Scan for the cell matching the given text and deliver its [x, y] coordinate at center. 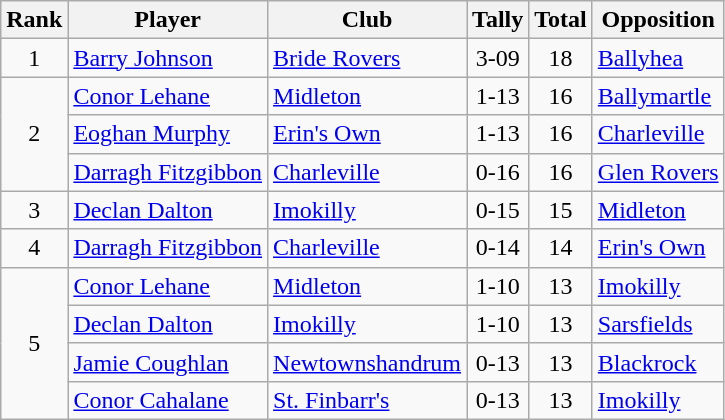
Conor Cahalane [168, 400]
0-15 [498, 210]
Newtownshandrum [368, 362]
14 [561, 248]
Tally [498, 20]
18 [561, 58]
Blackrock [658, 362]
5 [34, 343]
0-14 [498, 248]
Ballymartle [658, 96]
0-16 [498, 172]
3-09 [498, 58]
Total [561, 20]
Bride Rovers [368, 58]
Jamie Coughlan [168, 362]
Club [368, 20]
Rank [34, 20]
Eoghan Murphy [168, 134]
Ballyhea [658, 58]
Player [168, 20]
St. Finbarr's [368, 400]
Sarsfields [658, 324]
1 [34, 58]
4 [34, 248]
15 [561, 210]
Barry Johnson [168, 58]
Glen Rovers [658, 172]
3 [34, 210]
Opposition [658, 20]
2 [34, 134]
